Pinpoint the cell where the given text exists, returning its [x, y] midpoint coordinate. 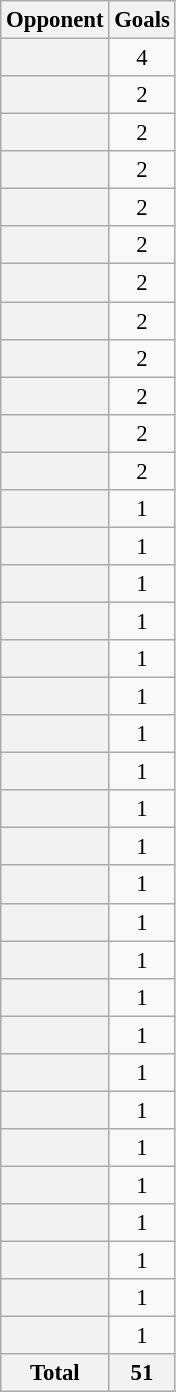
Opponent [55, 20]
51 [142, 1373]
Goals [142, 20]
4 [142, 58]
Total [55, 1373]
